Extract the [X, Y] coordinate from the center of the cell holding the provided text.  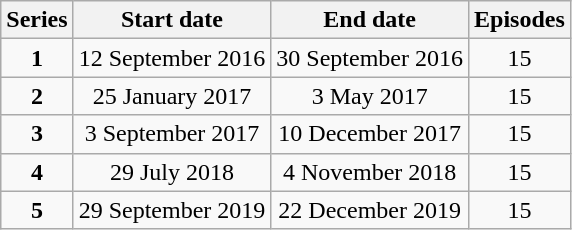
Episodes [520, 20]
22 December 2019 [370, 210]
Series [37, 20]
3 May 2017 [370, 96]
29 July 2018 [172, 172]
Start date [172, 20]
4 November 2018 [370, 172]
5 [37, 210]
30 September 2016 [370, 58]
29 September 2019 [172, 210]
2 [37, 96]
4 [37, 172]
1 [37, 58]
End date [370, 20]
12 September 2016 [172, 58]
3 September 2017 [172, 134]
10 December 2017 [370, 134]
25 January 2017 [172, 96]
3 [37, 134]
